For the text-containing cell, return its midpoint in (X, Y) coordinate format. 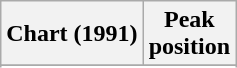
Chart (1991) (72, 34)
Peak position (189, 34)
